Find where the given text appears and provide that cell's center as [X, Y] coordinate. 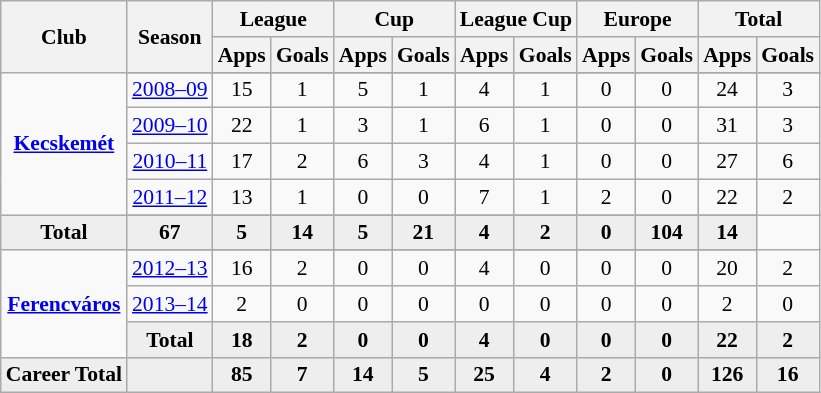
27 [727, 162]
67 [170, 233]
24 [727, 90]
2008–09 [170, 90]
17 [242, 162]
Kecskemét [64, 143]
18 [242, 340]
Europe [638, 19]
2012–13 [170, 269]
League [274, 19]
Season [170, 36]
85 [242, 375]
31 [727, 126]
104 [666, 233]
25 [484, 375]
Ferencváros [64, 304]
2010–11 [170, 162]
21 [424, 233]
Cup [394, 19]
2013–14 [170, 304]
Career Total [64, 375]
2009–10 [170, 126]
League Cup [516, 19]
2011–12 [170, 197]
126 [727, 375]
Club [64, 36]
15 [242, 90]
13 [242, 197]
20 [727, 269]
